For the text-containing cell, return its midpoint in (x, y) coordinate format. 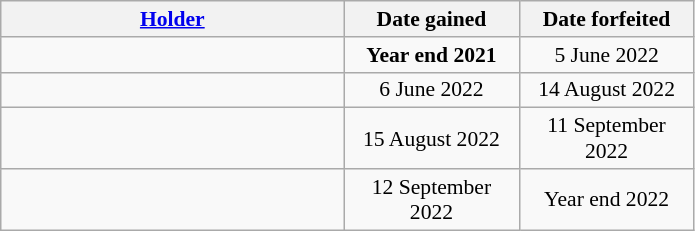
Year end 2021 (432, 55)
Year end 2022 (606, 200)
14 August 2022 (606, 90)
6 June 2022 (432, 90)
15 August 2022 (432, 138)
Date forfeited (606, 19)
12 September 2022 (432, 200)
11 September 2022 (606, 138)
5 June 2022 (606, 55)
Date gained (432, 19)
Holder (172, 19)
